Pinpoint the cell where the given text exists, returning its [X, Y] midpoint coordinate. 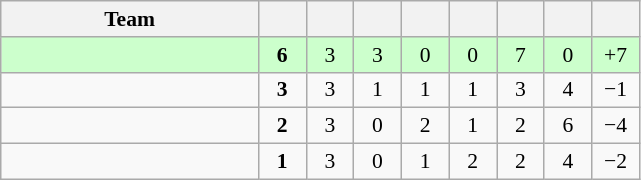
−4 [616, 126]
7 [520, 55]
−1 [616, 90]
Team [130, 19]
+7 [616, 55]
−2 [616, 162]
